Identify which cell holds the provided text, then report its (X, Y) central coordinate. 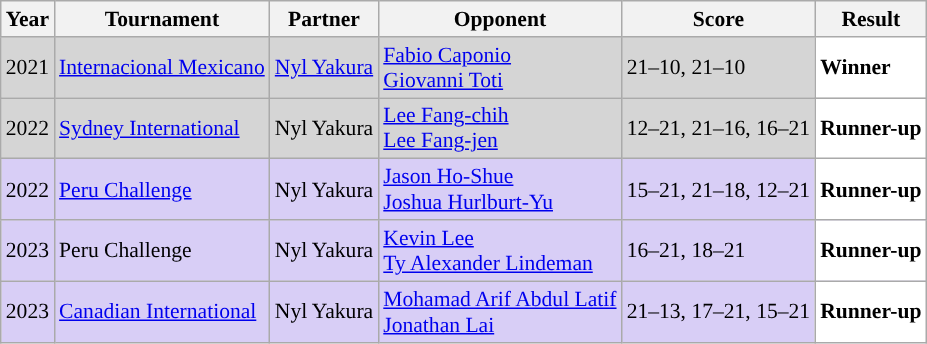
Year (28, 19)
15–21, 21–18, 12–21 (719, 190)
Kevin Lee Ty Alexander Lindeman (500, 250)
16–21, 18–21 (719, 250)
Partner (324, 19)
Mohamad Arif Abdul Latif Jonathan Lai (500, 312)
Tournament (162, 19)
Score (719, 19)
Result (870, 19)
Winner (870, 68)
Opponent (500, 19)
12–21, 21–16, 16–21 (719, 128)
Canadian International (162, 312)
21–10, 21–10 (719, 68)
Internacional Mexicano (162, 68)
Sydney International (162, 128)
2021 (28, 68)
Lee Fang-chih Lee Fang-jen (500, 128)
Jason Ho-Shue Joshua Hurlburt-Yu (500, 190)
Fabio Caponio Giovanni Toti (500, 68)
21–13, 17–21, 15–21 (719, 312)
